Find where the given text appears and provide that cell's center as [x, y] coordinate. 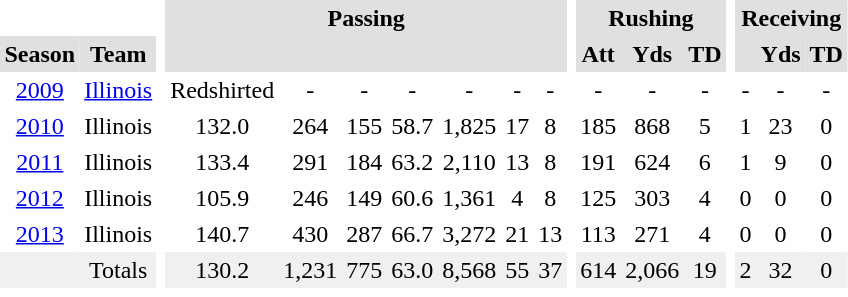
6 [705, 162]
287 [364, 234]
271 [652, 234]
Totals [118, 270]
21 [518, 234]
9 [780, 162]
63.0 [412, 270]
Redshirted [222, 90]
1,231 [310, 270]
63.2 [412, 162]
185 [598, 126]
Season [40, 54]
2011 [40, 162]
184 [364, 162]
132.0 [222, 126]
8,568 [470, 270]
2012 [40, 198]
19 [705, 270]
23 [780, 126]
3,272 [470, 234]
775 [364, 270]
155 [364, 126]
66.7 [412, 234]
5 [705, 126]
37 [550, 270]
614 [598, 270]
430 [310, 234]
113 [598, 234]
2010 [40, 126]
17 [518, 126]
140.7 [222, 234]
291 [310, 162]
55 [518, 270]
1,825 [470, 126]
303 [652, 198]
264 [310, 126]
1,361 [470, 198]
2 [746, 270]
Team [118, 54]
2,110 [470, 162]
2,066 [652, 270]
Rushing [651, 18]
624 [652, 162]
Passing [366, 18]
60.6 [412, 198]
58.7 [412, 126]
246 [310, 198]
2009 [40, 90]
130.2 [222, 270]
Att [598, 54]
133.4 [222, 162]
125 [598, 198]
32 [780, 270]
Receiving [791, 18]
2013 [40, 234]
149 [364, 198]
105.9 [222, 198]
191 [598, 162]
868 [652, 126]
